Determine the (x, y) coordinate at the center of the cell enclosing the given text.  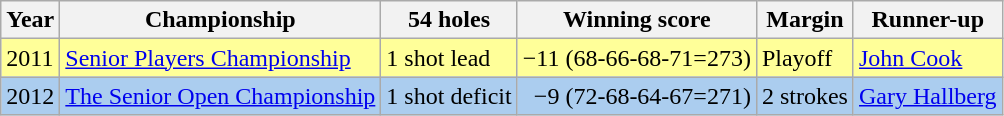
Margin (804, 20)
1 shot lead (449, 58)
2 strokes (804, 96)
−11 (68-66-68-71=273) (636, 58)
Year (30, 20)
Gary Hallberg (928, 96)
Senior Players Championship (220, 58)
2012 (30, 96)
−9 (72-68-64-67=271) (636, 96)
John Cook (928, 58)
2011 (30, 58)
Runner-up (928, 20)
1 shot deficit (449, 96)
The Senior Open Championship (220, 96)
Playoff (804, 58)
54 holes (449, 20)
Championship (220, 20)
Winning score (636, 20)
